From the cell containing the given text, extract its center point as [x, y] coordinate. 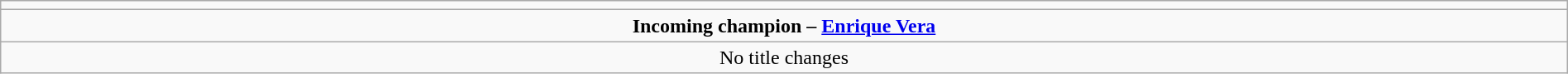
Incoming champion – Enrique Vera [784, 26]
No title changes [784, 57]
